Output the [x, y] coordinate of the center of the cell containing the given text.  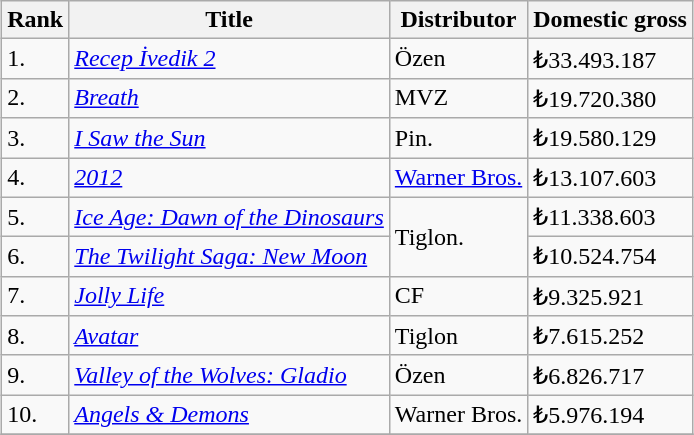
8. [36, 336]
₺11.338.603 [610, 217]
2012 [230, 178]
₺13.107.603 [610, 178]
9. [36, 375]
₺9.325.921 [610, 296]
I Saw the Sun [230, 138]
Pin. [458, 138]
Tiglon [458, 336]
10. [36, 415]
5. [36, 217]
Angels & Demons [230, 415]
1. [36, 59]
MVZ [458, 98]
Breath [230, 98]
4. [36, 178]
The Twilight Saga: New Moon [230, 257]
₺33.493.187 [610, 59]
CF [458, 296]
₺19.580.129 [610, 138]
Recep İvedik 2 [230, 59]
Avatar [230, 336]
3. [36, 138]
2. [36, 98]
Rank [36, 20]
Domestic gross [610, 20]
7. [36, 296]
Jolly Life [230, 296]
₺10.524.754 [610, 257]
Valley of the Wolves: Gladio [230, 375]
Tiglon. [458, 236]
₺7.615.252 [610, 336]
Title [230, 20]
Distributor [458, 20]
₺5.976.194 [610, 415]
₺6.826.717 [610, 375]
₺19.720.380 [610, 98]
6. [36, 257]
Ice Age: Dawn of the Dinosaurs [230, 217]
